Search for the cell housing the specified text and yield its (X, Y) center coordinate. 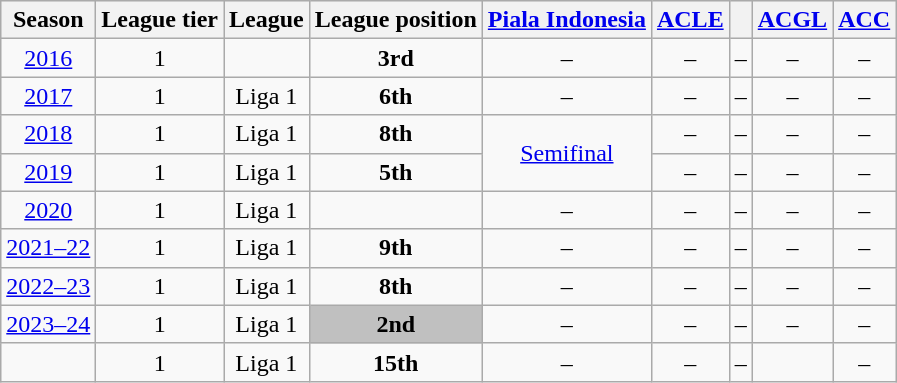
2nd (396, 324)
League (267, 20)
15th (396, 362)
Semifinal (566, 153)
League tier (160, 20)
6th (396, 96)
2022–23 (48, 286)
2016 (48, 58)
3rd (396, 58)
ACGL (792, 20)
League position (396, 20)
Season (48, 20)
2017 (48, 96)
2019 (48, 172)
Piala Indonesia (566, 20)
2020 (48, 210)
2023–24 (48, 324)
2018 (48, 134)
ACC (864, 20)
9th (396, 248)
ACLE (690, 20)
2021–22 (48, 248)
5th (396, 172)
